Find where the given text appears and provide that cell's center as (X, Y) coordinate. 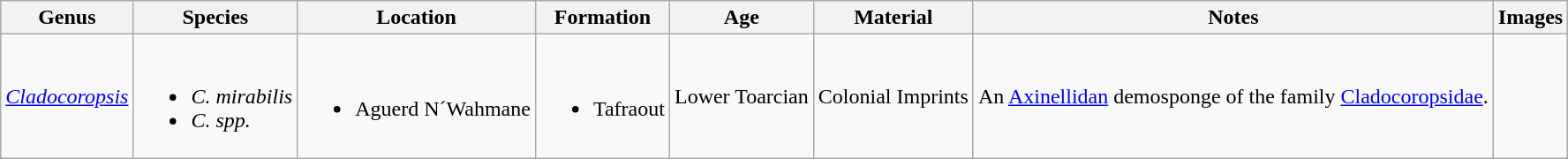
An Axinellidan demosponge of the family Cladocoropsidae. (1233, 96)
Lower Toarcian (742, 96)
Location (417, 18)
Aguerd N´Wahmane (417, 96)
Formation (602, 18)
Genus (67, 18)
Tafraout (602, 96)
Species (215, 18)
Images (1530, 18)
Colonial Imprints (893, 96)
Notes (1233, 18)
Cladocoropsis (67, 96)
C. mirabilisC. spp. (215, 96)
Age (742, 18)
Material (893, 18)
